Extract the [X, Y] coordinate from the center of the cell holding the provided text.  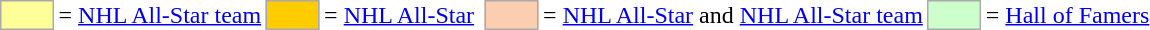
= NHL All-Star team [160, 15]
= NHL All-Star [400, 15]
= NHL All-Star and NHL All-Star team [734, 15]
